Identify which cell holds the provided text, then report its [X, Y] central coordinate. 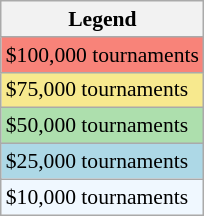
$50,000 tournaments [102, 126]
$100,000 tournaments [102, 55]
$75,000 tournaments [102, 90]
Legend [102, 19]
$10,000 tournaments [102, 197]
$25,000 tournaments [102, 162]
